Extract the (X, Y) coordinate from the center of the cell holding the provided text.  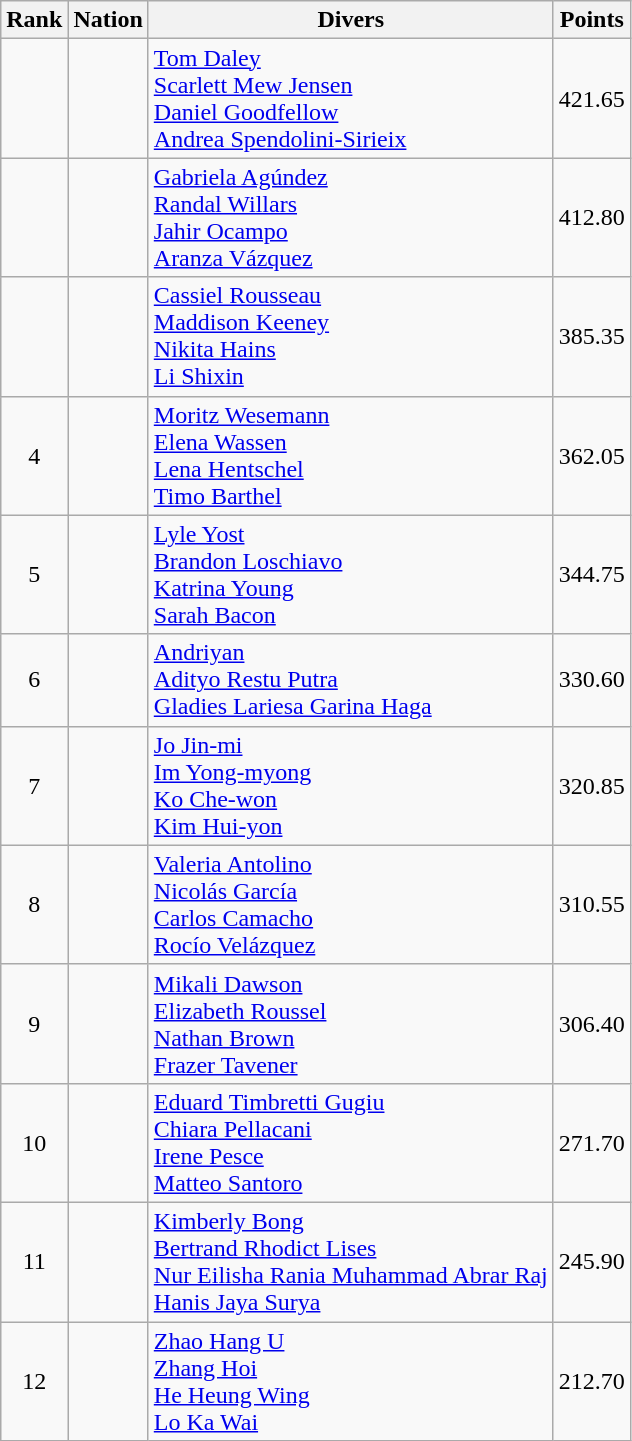
245.90 (592, 1262)
Jo Jin-mi Im Yong-myong Ko Che-won Kim Hui-yon (350, 786)
Eduard Timbretti GugiuChiara PellacaniIrene PesceMatteo Santoro (350, 1142)
Lyle YostBrandon LoschiavoKatrina YoungSarah Bacon (350, 574)
Zhao Hang UZhang HoiHe Heung WingLo Ka Wai (350, 1382)
5 (34, 574)
Divers (350, 20)
Moritz WesemannElena WassenLena HentschelTimo Barthel (350, 456)
9 (34, 1024)
385.35 (592, 336)
320.85 (592, 786)
6 (34, 680)
362.05 (592, 456)
271.70 (592, 1142)
412.80 (592, 218)
7 (34, 786)
Tom DaleyScarlett Mew JensenDaniel GoodfellowAndrea Spendolini-Sirieix (350, 98)
344.75 (592, 574)
11 (34, 1262)
Rank (34, 20)
306.40 (592, 1024)
421.65 (592, 98)
12 (34, 1382)
Valeria AntolinoNicolás GarcíaCarlos CamachoRocío Velázquez (350, 904)
310.55 (592, 904)
Cassiel RousseauMaddison KeeneyNikita HainsLi Shixin (350, 336)
Mikali DawsonElizabeth RousselNathan BrownFrazer Tavener (350, 1024)
4 (34, 456)
Points (592, 20)
Kimberly BongBertrand Rhodict LisesNur Eilisha Rania Muhammad Abrar RajHanis Jaya Surya (350, 1262)
8 (34, 904)
212.70 (592, 1382)
AndriyanAdityo Restu PutraGladies Lariesa Garina Haga (350, 680)
330.60 (592, 680)
Gabriela AgúndezRandal WillarsJahir OcampoAranza Vázquez (350, 218)
Nation (108, 20)
10 (34, 1142)
